Search for the cell housing the specified text and yield its (X, Y) center coordinate. 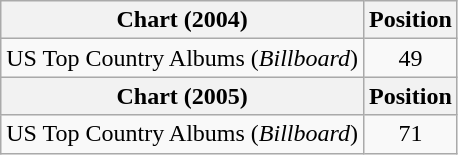
71 (411, 134)
Chart (2005) (182, 96)
49 (411, 58)
Chart (2004) (182, 20)
